Find where the given text appears and provide that cell's center as [x, y] coordinate. 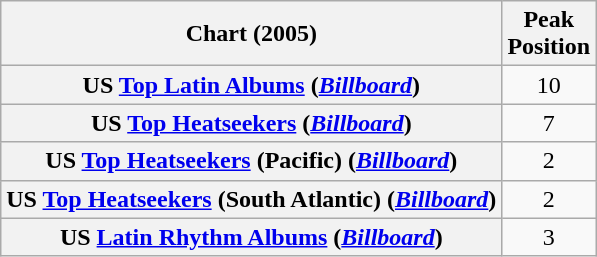
US Top Heatseekers (South Atlantic) (Billboard) [252, 199]
7 [549, 123]
US Top Heatseekers (Billboard) [252, 123]
Chart (2005) [252, 34]
3 [549, 237]
Peak Position [549, 34]
US Top Heatseekers (Pacific) (Billboard) [252, 161]
US Latin Rhythm Albums (Billboard) [252, 237]
US Top Latin Albums (Billboard) [252, 85]
10 [549, 85]
